Detect which cell encompasses the target text, then output its [x, y] center coordinate. 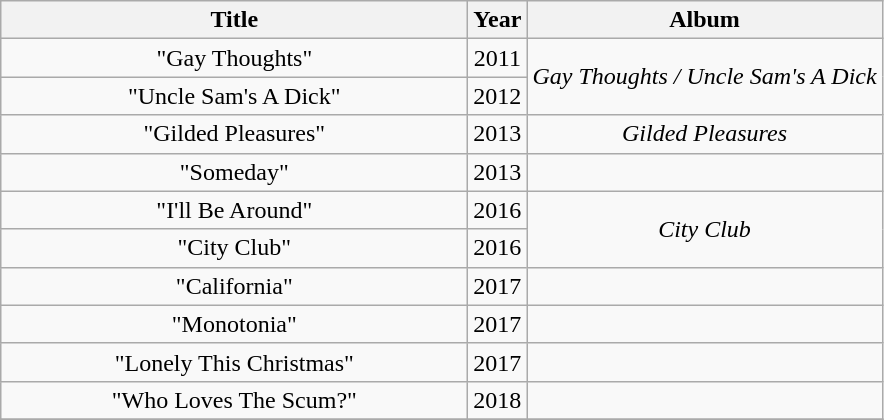
Gilded Pleasures [704, 134]
"California" [234, 286]
Year [498, 20]
"Gay Thoughts" [234, 58]
2012 [498, 96]
"Monotonia" [234, 324]
"Lonely This Christmas" [234, 362]
Title [234, 20]
"Who Loves The Scum?" [234, 400]
City Club [704, 229]
"Someday" [234, 172]
2018 [498, 400]
Album [704, 20]
"Gilded Pleasures" [234, 134]
"Uncle Sam's A Dick" [234, 96]
"City Club" [234, 248]
Gay Thoughts / Uncle Sam's A Dick [704, 77]
"I'll Be Around" [234, 210]
2011 [498, 58]
